Extract the (x, y) coordinate from the center of the cell holding the provided text.  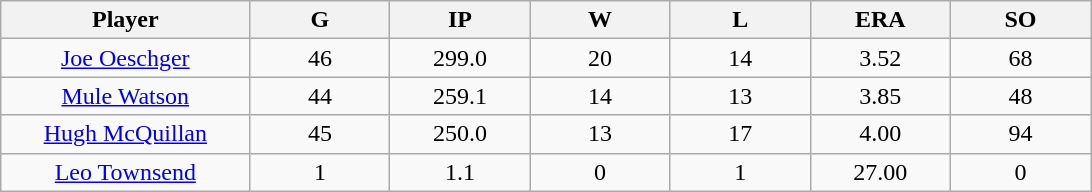
Mule Watson (126, 96)
ERA (880, 20)
4.00 (880, 134)
46 (320, 58)
48 (1020, 96)
94 (1020, 134)
Leo Townsend (126, 172)
Player (126, 20)
68 (1020, 58)
Joe Oeschger (126, 58)
IP (460, 20)
G (320, 20)
Hugh McQuillan (126, 134)
44 (320, 96)
299.0 (460, 58)
3.52 (880, 58)
SO (1020, 20)
20 (600, 58)
1.1 (460, 172)
L (740, 20)
17 (740, 134)
45 (320, 134)
27.00 (880, 172)
3.85 (880, 96)
259.1 (460, 96)
W (600, 20)
250.0 (460, 134)
